Return [X, Y] of the center of cell containing provided text 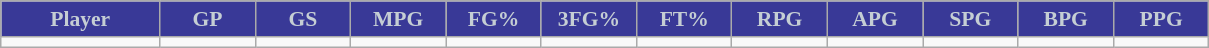
MPG [398, 19]
FT% [684, 19]
GP [208, 19]
PPG [1161, 19]
RPG [780, 19]
SPG [970, 19]
APG [874, 19]
Player [80, 19]
FG% [494, 19]
BPG [1066, 19]
GS [302, 19]
3FG% [588, 19]
